Find where the given text appears and provide that cell's center as (X, Y) coordinate. 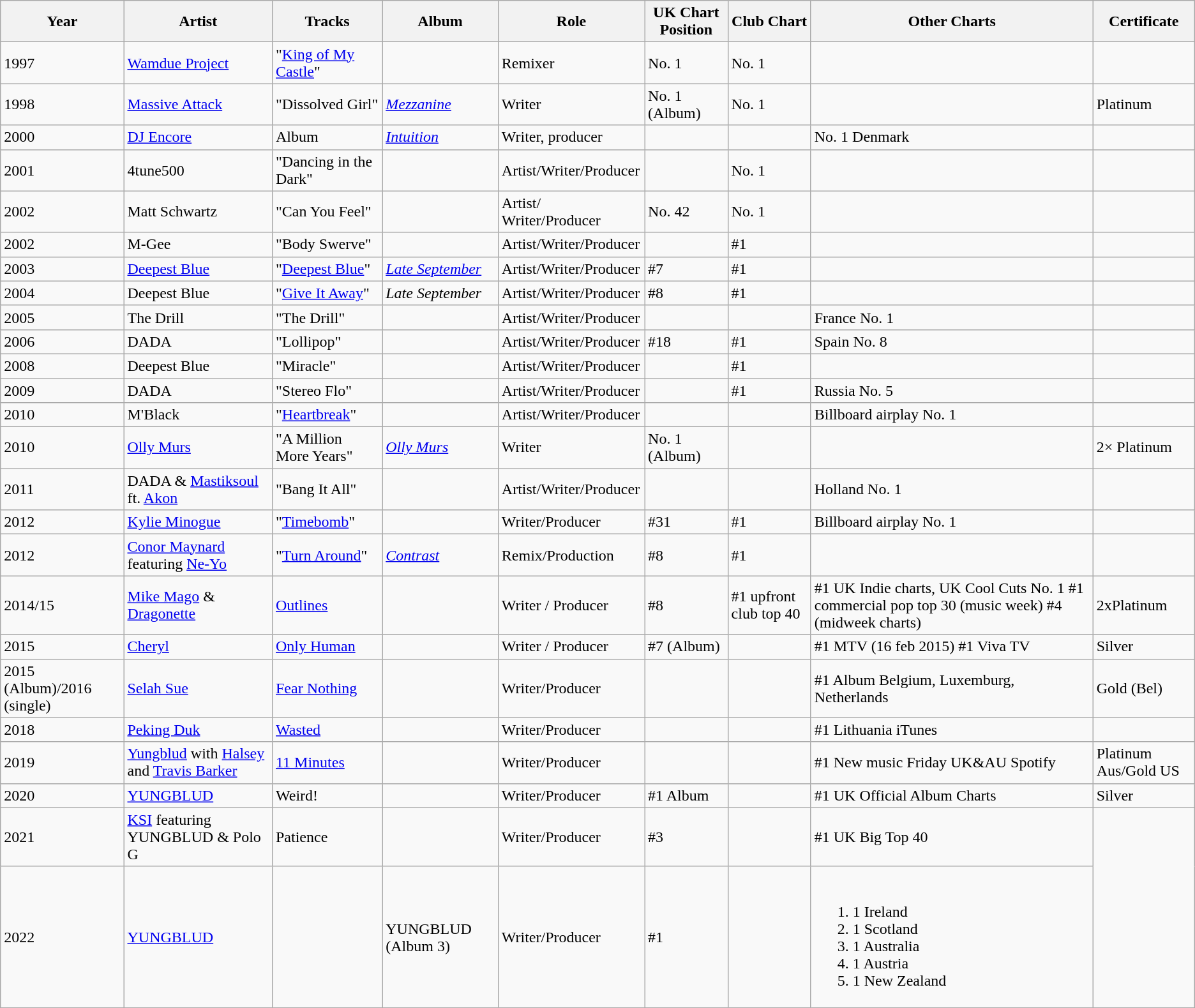
Patience (327, 837)
Weird! (327, 795)
Role (571, 22)
#1 UK Official Album Charts (952, 795)
Mezzanine (440, 105)
Artist/ Writer/Producer (571, 212)
UK Chart Position (686, 22)
Russia No. 5 (952, 390)
Holland No. 1 (952, 489)
Kylie Minogue (198, 522)
2014/15 (63, 605)
Massive Attack (198, 105)
2015 (63, 647)
#1 Album (686, 795)
"King of My Castle" (327, 63)
"Deepest Blue" (327, 269)
Wasted (327, 730)
M-Gee (198, 244)
Gold (Bel) (1144, 688)
Fear Nothing (327, 688)
Selah Sue (198, 688)
"The Drill" (327, 317)
Peking Duk (198, 730)
Other Charts (952, 22)
Conor Maynard featuring Ne-Yo (198, 555)
KSI featuring YUNGBLUD & Polo G (198, 837)
Artist (198, 22)
2006 (63, 342)
DJ Encore (198, 137)
2018 (63, 730)
1997 (63, 63)
2004 (63, 293)
"Dissolved Girl" (327, 105)
2000 (63, 137)
#1 UK Big Top 40 (952, 837)
Tracks (327, 22)
4tune500 (198, 170)
Cheryl (198, 647)
#1 New music Friday UK&AU Spotify (952, 762)
YUNGBLUD (Album 3) (440, 937)
#7 (686, 269)
2005 (63, 317)
#31 (686, 522)
Contrast (440, 555)
"Timebomb" (327, 522)
2009 (63, 390)
"Give It Away" (327, 293)
2020 (63, 795)
2021 (63, 837)
#1 Album Belgium, Luxemburg, Netherlands (952, 688)
"Can You Feel" (327, 212)
2001 (63, 170)
2011 (63, 489)
#1 MTV (16 feb 2015) #1 Viva TV (952, 647)
2015 (Album)/2016 (single) (63, 688)
Writer, producer (571, 137)
Wamdue Project (198, 63)
Club Chart (769, 22)
1 Ireland 1 Scotland 1 Australia 1 Austria 1 New Zealand (952, 937)
M'Black (198, 415)
Yungblud with Halsey and Travis Barker (198, 762)
No. 42 (686, 212)
Only Human (327, 647)
"Miracle" (327, 366)
"Bang It All" (327, 489)
Platinum Aus/Gold US (1144, 762)
#3 (686, 837)
Certificate (1144, 22)
"Turn Around" (327, 555)
Remixer (571, 63)
Year (63, 22)
11 Minutes (327, 762)
"Heartbreak" (327, 415)
Outlines (327, 605)
Spain No. 8 (952, 342)
"Stereo Flo" (327, 390)
2022 (63, 937)
#1 Lithuania iTunes (952, 730)
Mike Mago & Dragonette (198, 605)
Platinum (1144, 105)
Matt Schwartz (198, 212)
#1 UK Indie charts, UK Cool Cuts No. 1 #1 commercial pop top 30 (music week) #4 (midweek charts) (952, 605)
Remix/Production (571, 555)
"Body Swerve" (327, 244)
France No. 1 (952, 317)
"Dancing in the Dark" (327, 170)
Intuition (440, 137)
"A Million More Years" (327, 448)
2003 (63, 269)
The Drill (198, 317)
No. 1 Denmark (952, 137)
"Lollipop" (327, 342)
2019 (63, 762)
#1 upfront club top 40 (769, 605)
DADA & Mastiksoul ft. Akon (198, 489)
2xPlatinum (1144, 605)
#18 (686, 342)
1998 (63, 105)
2008 (63, 366)
2× Platinum (1144, 448)
#7 (Album) (686, 647)
